Return (X, Y) of the center of cell containing provided text 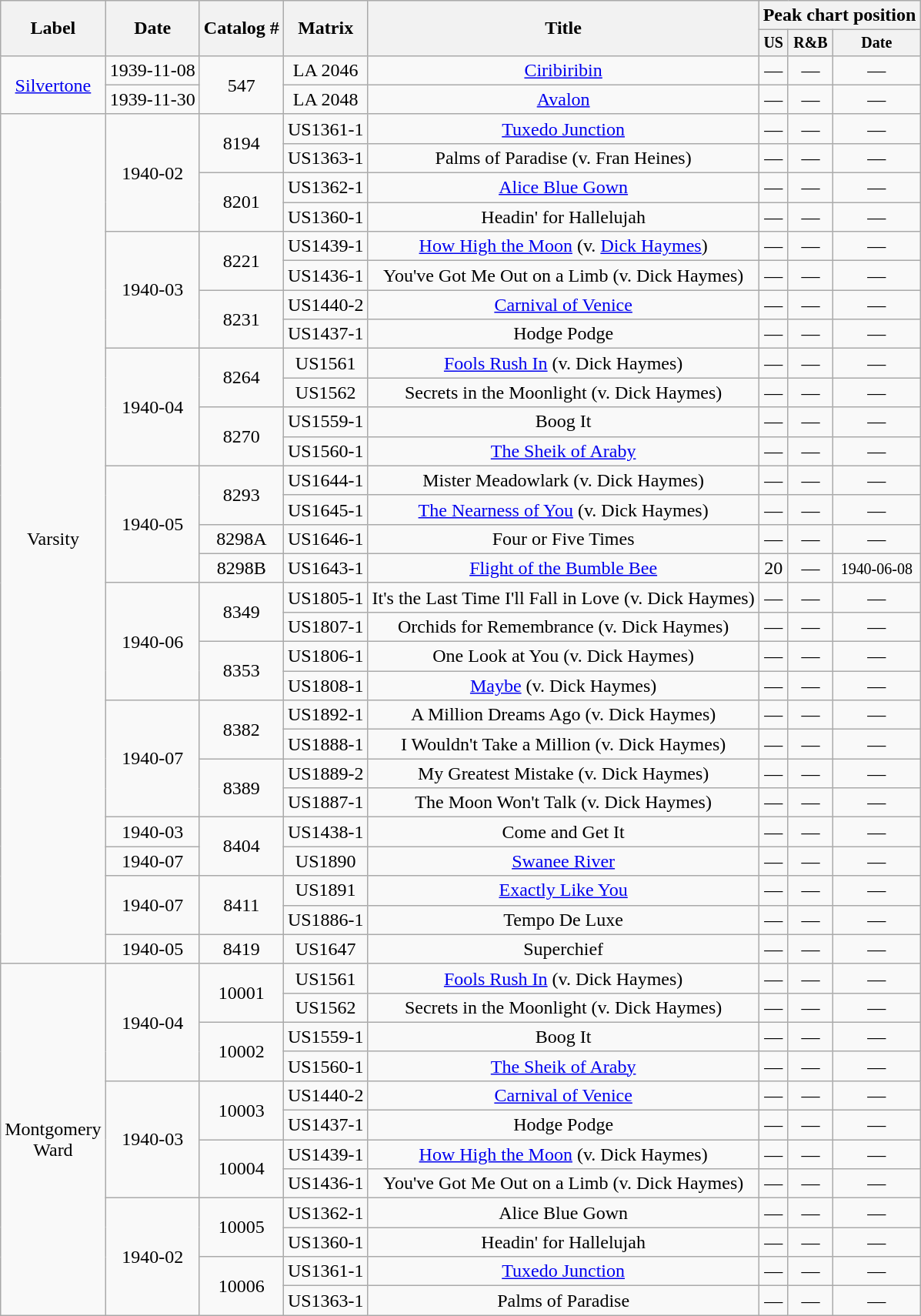
US (773, 43)
Tempo De Luxe (563, 920)
8404 (242, 847)
10003 (242, 1110)
R&B (810, 43)
US1644-1 (325, 480)
I Wouldn't Take a Million (v. Dick Haymes) (563, 744)
Avalon (563, 99)
8389 (242, 788)
Maybe (v. Dick Haymes) (563, 686)
20 (773, 568)
US1646-1 (325, 539)
US1805-1 (325, 597)
It's the Last Time I'll Fall in Love (v. Dick Haymes) (563, 597)
US1890 (325, 861)
US1891 (325, 890)
Four or Five Times (563, 539)
8264 (242, 378)
Palms of Paradise (v. Fran Heines) (563, 158)
US1887-1 (325, 803)
1939-11-30 (152, 99)
547 (242, 85)
US1889-2 (325, 773)
Flight of the Bumble Bee (563, 568)
10001 (242, 993)
10002 (242, 1051)
Catalog # (242, 28)
US1886-1 (325, 920)
US1645-1 (325, 509)
LA 2048 (325, 99)
8201 (242, 202)
8293 (242, 495)
Come and Get It (563, 832)
Silvertone (53, 85)
LA 2046 (325, 70)
1940-06 (152, 641)
The Moon Won't Talk (v. Dick Haymes) (563, 803)
10006 (242, 1286)
Label (53, 28)
Orchids for Remembrance (v. Dick Haymes) (563, 626)
US1888-1 (325, 744)
8298A (242, 539)
My Greatest Mistake (v. Dick Haymes) (563, 773)
Superchief (563, 949)
8411 (242, 905)
Ciribiribin (563, 70)
8270 (242, 436)
1939-11-08 (152, 70)
10004 (242, 1169)
The Nearness of You (v. Dick Haymes) (563, 509)
Matrix (325, 28)
Exactly Like You (563, 890)
US1892-1 (325, 715)
Peak chart position (839, 15)
8349 (242, 612)
8419 (242, 949)
Swanee River (563, 861)
Mister Meadowlark (v. Dick Haymes) (563, 480)
One Look at You (v. Dick Haymes) (563, 656)
10005 (242, 1227)
8221 (242, 261)
8382 (242, 730)
US1647 (325, 949)
Varsity (53, 539)
US1806-1 (325, 656)
1940-06-08 (877, 568)
8231 (242, 319)
US1438-1 (325, 832)
US1643-1 (325, 568)
8298B (242, 568)
US1808-1 (325, 686)
8194 (242, 143)
A Million Dreams Ago (v. Dick Haymes) (563, 715)
US1807-1 (325, 626)
MontgomeryWard (53, 1139)
Title (563, 28)
Palms of Paradise (563, 1301)
8353 (242, 671)
